Capture the cell that displays the provided text and extract its [X, Y] central coordinate. 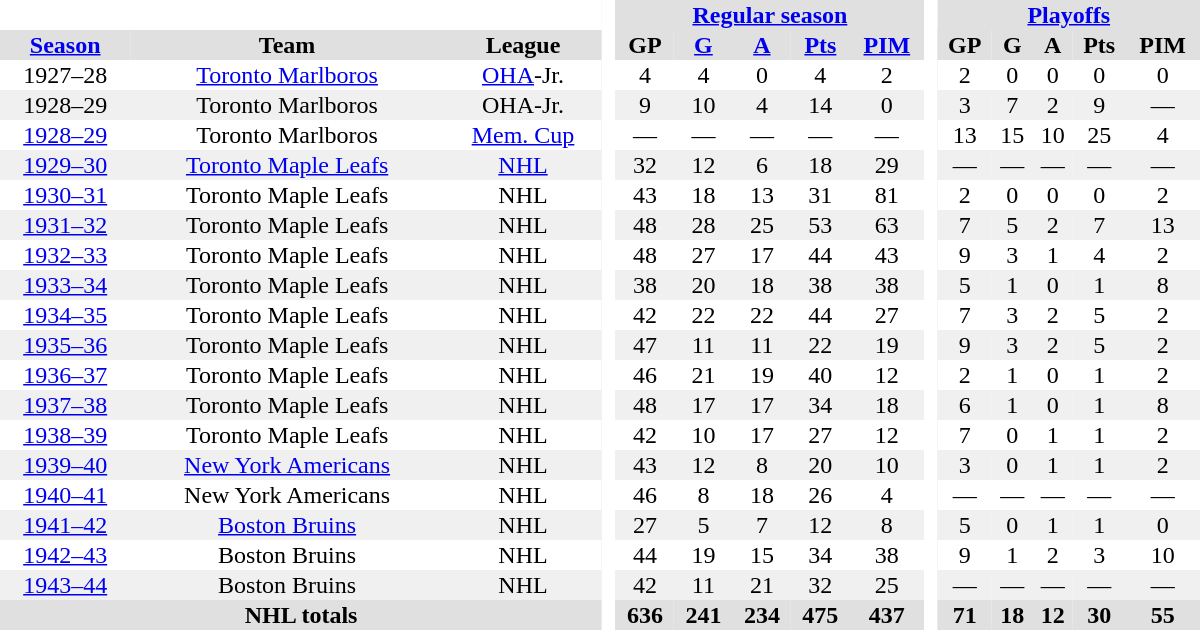
55 [1162, 615]
63 [887, 225]
81 [887, 195]
475 [820, 615]
28 [703, 225]
26 [820, 495]
437 [887, 615]
1929–30 [65, 165]
241 [703, 615]
1940–41 [65, 495]
Regular season [770, 15]
Playoffs [1069, 15]
1930–31 [65, 195]
1936–37 [65, 375]
1939–40 [65, 465]
636 [645, 615]
47 [645, 345]
234 [762, 615]
1932–33 [65, 255]
Team [286, 45]
1938–39 [65, 435]
Season [65, 45]
14 [820, 105]
40 [820, 375]
1941–42 [65, 525]
League [523, 45]
1931–32 [65, 225]
1942–43 [65, 555]
NHL totals [301, 615]
1927–28 [65, 75]
71 [965, 615]
1943–44 [65, 585]
1935–36 [65, 345]
Mem. Cup [523, 135]
53 [820, 225]
29 [887, 165]
1937–38 [65, 405]
1933–34 [65, 285]
1934–35 [65, 315]
30 [1099, 615]
31 [820, 195]
